Provide the [x, y] coordinate of the cell's center where the given text is located.  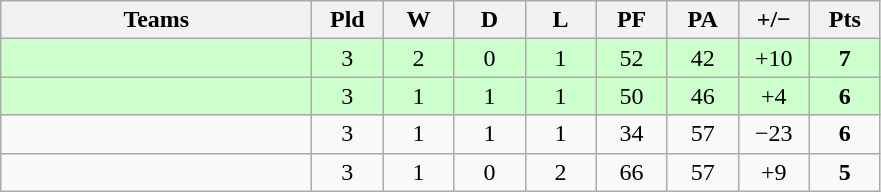
Pld [348, 20]
W [418, 20]
7 [844, 58]
50 [632, 96]
+10 [774, 58]
42 [702, 58]
34 [632, 134]
+9 [774, 172]
+4 [774, 96]
−23 [774, 134]
PA [702, 20]
66 [632, 172]
5 [844, 172]
Pts [844, 20]
+/− [774, 20]
Teams [156, 20]
PF [632, 20]
52 [632, 58]
46 [702, 96]
L [560, 20]
D [490, 20]
